Output the [x, y] coordinate of the center of the cell containing the given text.  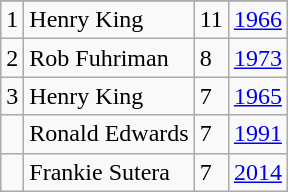
2014 [258, 172]
2 [12, 58]
1 [12, 20]
1966 [258, 20]
1965 [258, 96]
8 [211, 58]
Rob Fuhriman [109, 58]
Ronald Edwards [109, 134]
1991 [258, 134]
11 [211, 20]
1973 [258, 58]
Frankie Sutera [109, 172]
3 [12, 96]
